Scan for the cell matching the given text and deliver its [X, Y] coordinate at center. 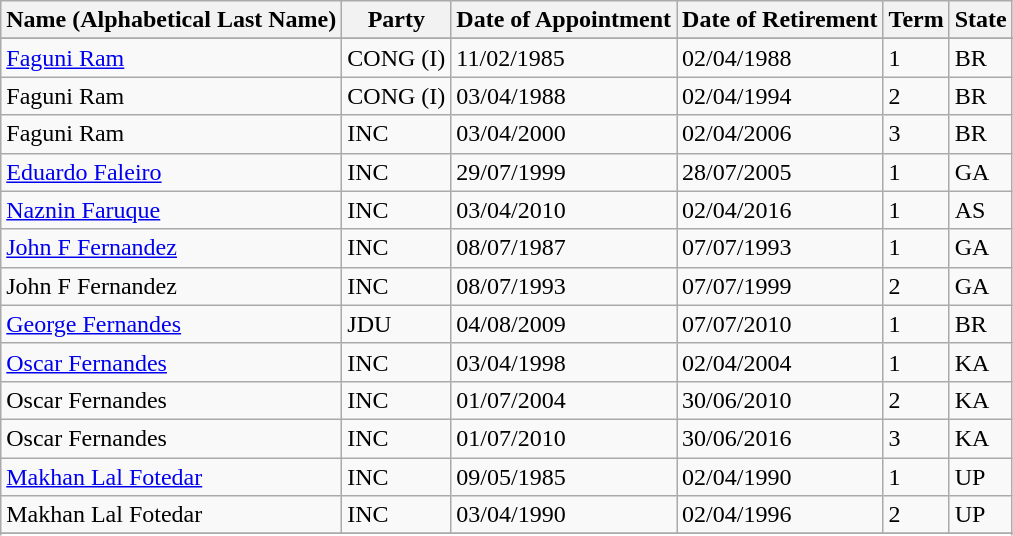
Party [396, 20]
30/06/2010 [780, 400]
03/04/2010 [564, 210]
JDU [396, 324]
04/08/2009 [564, 324]
09/05/1985 [564, 477]
02/04/1990 [780, 477]
03/04/1990 [564, 515]
02/04/1988 [780, 58]
01/07/2010 [564, 438]
State [980, 20]
01/07/2004 [564, 400]
02/04/2016 [780, 210]
Eduardo Faleiro [172, 172]
Term [916, 20]
11/02/1985 [564, 58]
28/07/2005 [780, 172]
03/04/1988 [564, 96]
03/04/2000 [564, 134]
07/07/1993 [780, 248]
08/07/1987 [564, 248]
29/07/1999 [564, 172]
07/07/2010 [780, 324]
02/04/2006 [780, 134]
03/04/1998 [564, 362]
Date of Appointment [564, 20]
Name (Alphabetical Last Name) [172, 20]
George Fernandes [172, 324]
02/04/2004 [780, 362]
AS [980, 210]
Naznin Faruque [172, 210]
02/04/1994 [780, 96]
Date of Retirement [780, 20]
08/07/1993 [564, 286]
30/06/2016 [780, 438]
02/04/1996 [780, 515]
07/07/1999 [780, 286]
